Identify which cell holds the provided text, then report its [x, y] central coordinate. 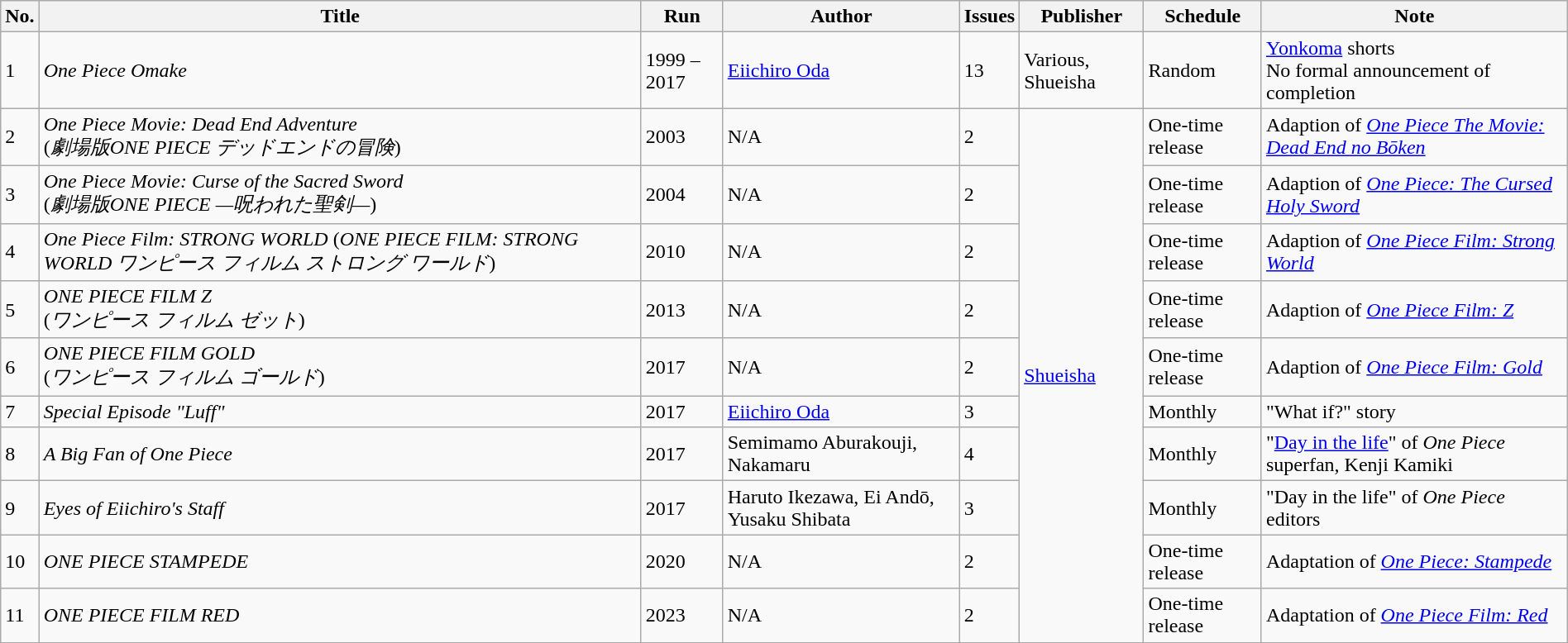
ONE PIECE FILM RED [340, 615]
9 [20, 507]
Run [681, 17]
11 [20, 615]
ONE PIECE FILM Z(ワンピース フィルム ゼット) [340, 310]
Eyes of Eiichiro's Staff [340, 507]
6 [20, 367]
2003 [681, 137]
Adaption of One Piece: The Cursed Holy Sword [1414, 194]
Adaption of One Piece Film: Z [1414, 310]
One Piece Movie: Dead End Adventure(劇場版ONE PIECE デッドエンドの冒険) [340, 137]
A Big Fan of One Piece [340, 455]
"Day in the life" of One Piece superfan, Kenji Kamiki [1414, 455]
Adaption of One Piece The Movie: Dead End no Bōken [1414, 137]
8 [20, 455]
Yonkoma shortsNo formal announcement of completion [1414, 70]
Author [841, 17]
Haruto Ikezawa, Ei Andō, Yusaku Shibata [841, 507]
Adaptation of One Piece Film: Red [1414, 615]
Semimamo Aburakouji, Nakamaru [841, 455]
Special Episode "Luff" [340, 412]
One Piece Movie: Curse of the Sacred Sword(劇場版ONE PIECE —呪われた聖剣—) [340, 194]
7 [20, 412]
Random [1202, 70]
ONE PIECE FILM GOLD(ワンピース フィルム ゴールド) [340, 367]
"Day in the life" of One Piece editors [1414, 507]
Schedule [1202, 17]
Adaptation of One Piece: Stampede [1414, 562]
Shueisha [1082, 375]
Adaption of One Piece Film: Strong World [1414, 252]
2020 [681, 562]
Title [340, 17]
1 [20, 70]
10 [20, 562]
ONE PIECE STAMPEDE [340, 562]
13 [989, 70]
No. [20, 17]
2004 [681, 194]
1999 – 2017 [681, 70]
"What if?" story [1414, 412]
2023 [681, 615]
2013 [681, 310]
2010 [681, 252]
Various, Shueisha [1082, 70]
Issues [989, 17]
Note [1414, 17]
Publisher [1082, 17]
5 [20, 310]
One Piece Omake [340, 70]
Adaption of One Piece Film: Gold [1414, 367]
One Piece Film: STRONG WORLD (ONE PIECE FILM: STRONG WORLD ワンピース フィルム ストロング ワールド) [340, 252]
